Locate the cell with the specified text and output its [x, y] center coordinate. 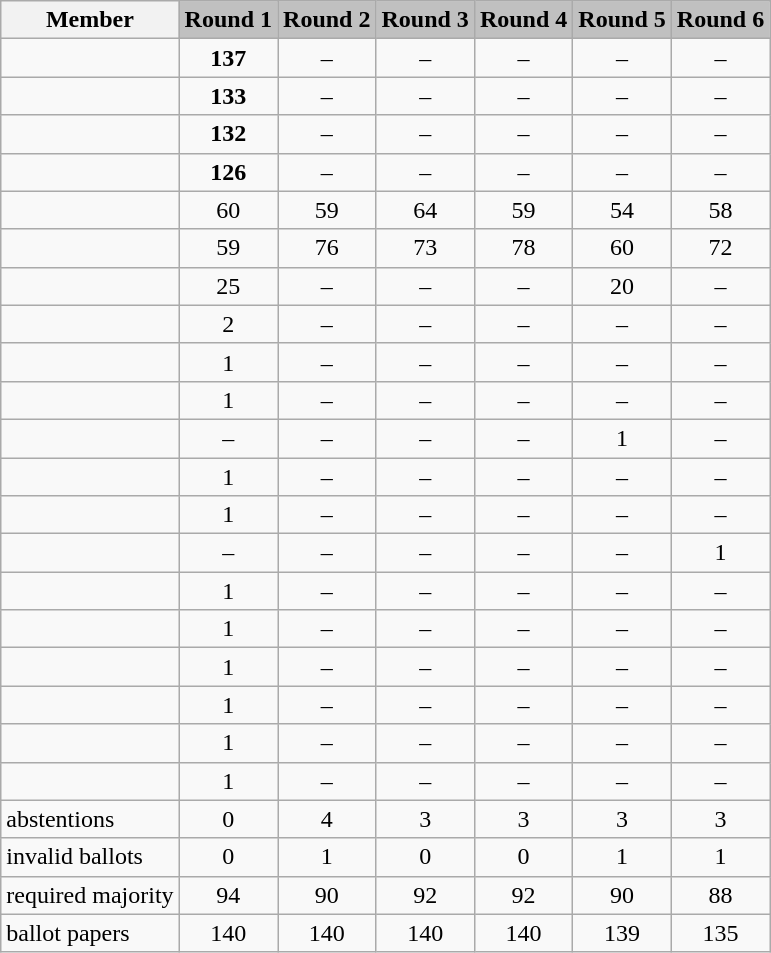
133 [228, 96]
Round 1 [228, 20]
132 [228, 134]
64 [425, 210]
required majority [90, 895]
invalid ballots [90, 857]
abstentions [90, 819]
54 [622, 210]
Round 6 [720, 20]
Round 2 [327, 20]
20 [622, 286]
72 [720, 248]
94 [228, 895]
76 [327, 248]
ballot papers [90, 933]
Round 3 [425, 20]
88 [720, 895]
58 [720, 210]
139 [622, 933]
4 [327, 819]
78 [523, 248]
73 [425, 248]
135 [720, 933]
Round 4 [523, 20]
Round 5 [622, 20]
126 [228, 172]
2 [228, 324]
Member [90, 20]
25 [228, 286]
137 [228, 58]
